From the cell containing the given text, extract its center point as [x, y] coordinate. 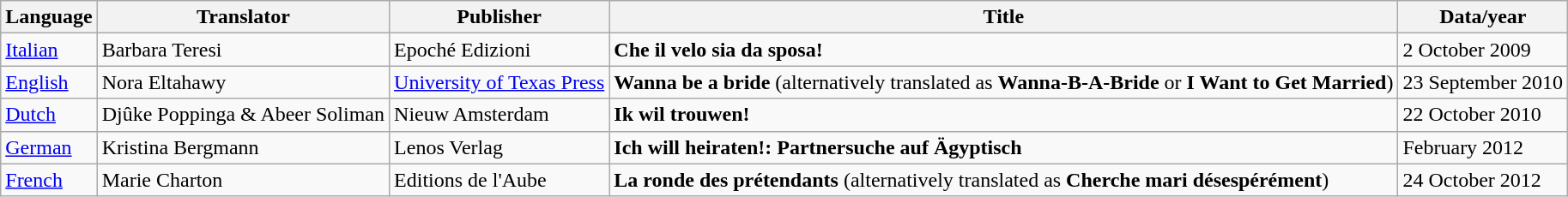
Nieuw Amsterdam [499, 115]
Marie Charton [243, 180]
Nora Eltahawy [243, 82]
Translator [243, 17]
2 October 2009 [1483, 50]
Che il velo sia da sposa! [1004, 50]
23 September 2010 [1483, 82]
English [49, 82]
Epoché Edizioni [499, 50]
February 2012 [1483, 147]
French [49, 180]
22 October 2010 [1483, 115]
University of Texas Press [499, 82]
Editions de l'Aube [499, 180]
Ich will heiraten!: Partnersuche auf Ägyptisch [1004, 147]
Publisher [499, 17]
24 October 2012 [1483, 180]
Italian [49, 50]
German [49, 147]
Djûke Poppinga & Abeer Soliman [243, 115]
Dutch [49, 115]
Barbara Teresi [243, 50]
Data/year [1483, 17]
Kristina Bergmann [243, 147]
Wanna be a bride (alternatively translated as Wanna-B-A-Bride or I Want to Get Married) [1004, 82]
Ik wil trouwen! [1004, 115]
Language [49, 17]
La ronde des prétendants (alternatively translated as Cherche mari désespérément) [1004, 180]
Lenos Verlag [499, 147]
Title [1004, 17]
